Scan for the cell matching the given text and deliver its [x, y] coordinate at center. 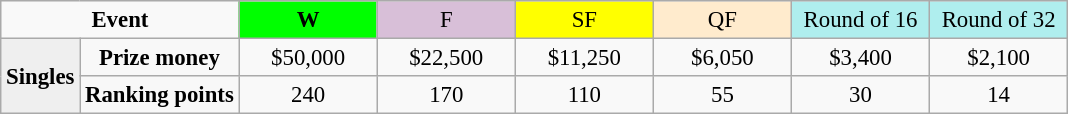
14 [999, 95]
W [308, 20]
170 [446, 95]
$3,400 [860, 58]
30 [860, 95]
110 [584, 95]
QF [722, 20]
SF [584, 20]
Round of 16 [860, 20]
$22,500 [446, 58]
$2,100 [999, 58]
Prize money [160, 58]
Singles [40, 76]
$50,000 [308, 58]
Round of 32 [999, 20]
Ranking points [160, 95]
F [446, 20]
240 [308, 95]
$6,050 [722, 58]
$11,250 [584, 58]
55 [722, 95]
Event [120, 20]
